From the cell containing the given text, extract its center point as [X, Y] coordinate. 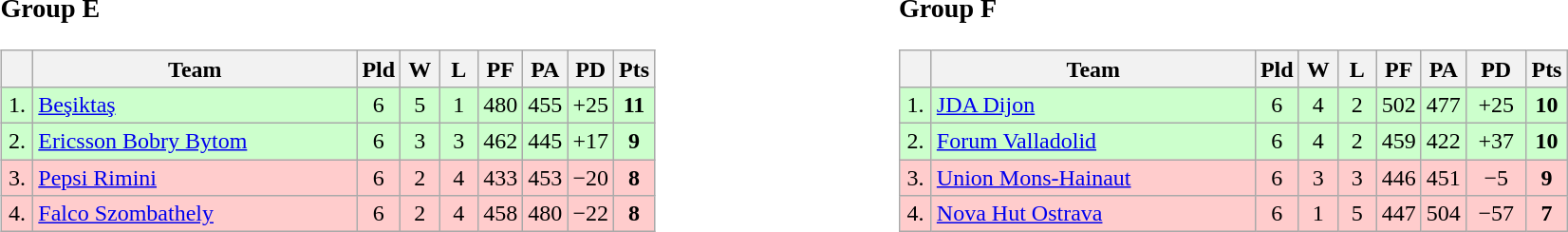
504 [1443, 214]
Union Mons-Hainaut [1093, 178]
458 [501, 214]
422 [1443, 142]
477 [1443, 105]
JDA Dijon [1093, 105]
Ericsson Bobry Bytom [196, 142]
433 [501, 178]
Forum Valladolid [1093, 142]
453 [545, 178]
Nova Hut Ostrava [1093, 214]
7 [1547, 214]
459 [1399, 142]
462 [501, 142]
Falco Szombathely [196, 214]
+17 [590, 142]
446 [1399, 178]
451 [1443, 178]
−20 [590, 178]
−57 [1496, 214]
447 [1399, 214]
−5 [1496, 178]
−22 [590, 214]
Beşiktaş [196, 105]
455 [545, 105]
502 [1399, 105]
+37 [1496, 142]
11 [634, 105]
445 [545, 142]
Pepsi Rimini [196, 178]
